Return the [X, Y] coordinate for the center point of the cell that contains the specified text.  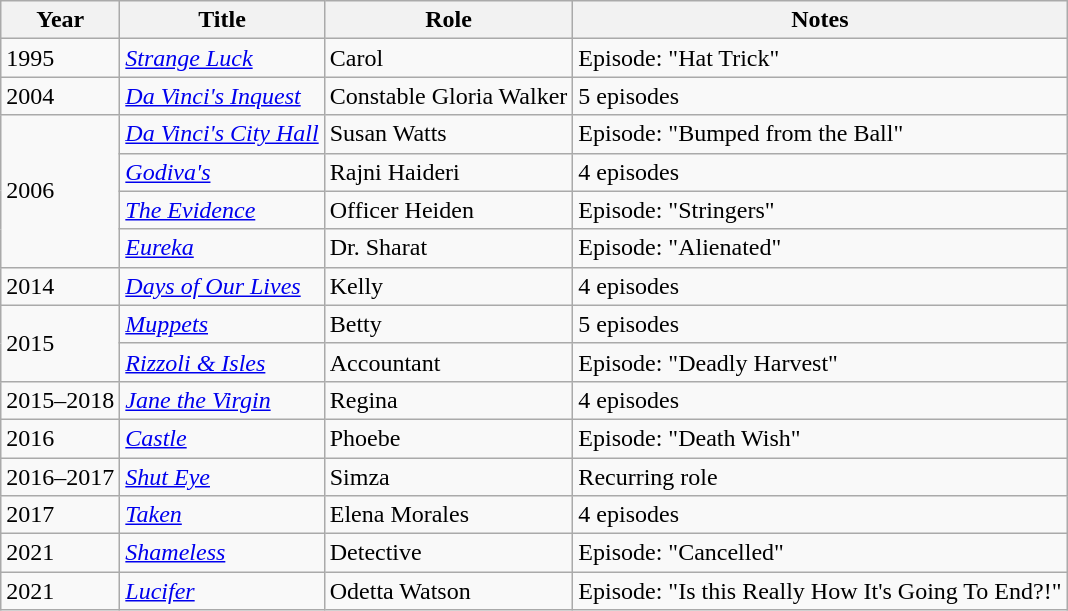
Episode: "Hat Trick" [820, 58]
Strange Luck [222, 58]
2016–2017 [60, 477]
Taken [222, 515]
2015–2018 [60, 400]
Regina [448, 400]
2017 [60, 515]
1995 [60, 58]
Da Vinci's Inquest [222, 96]
Shameless [222, 553]
Elena Morales [448, 515]
Rizzoli & Isles [222, 362]
Accountant [448, 362]
Episode: "Is this Really How It's Going To End?!" [820, 591]
Godiva's [222, 172]
Days of Our Lives [222, 286]
Title [222, 20]
Muppets [222, 324]
Shut Eye [222, 477]
Notes [820, 20]
Officer Heiden [448, 210]
Episode: "Deadly Harvest" [820, 362]
Role [448, 20]
Castle [222, 438]
Carol [448, 58]
Da Vinci's City Hall [222, 134]
Susan Watts [448, 134]
2006 [60, 191]
Odetta Watson [448, 591]
Recurring role [820, 477]
Simza [448, 477]
Rajni Haideri [448, 172]
Episode: "Death Wish" [820, 438]
2015 [60, 343]
Eureka [222, 248]
2016 [60, 438]
Detective [448, 553]
Dr. Sharat [448, 248]
Episode: "Cancelled" [820, 553]
Constable Gloria Walker [448, 96]
Kelly [448, 286]
2014 [60, 286]
Episode: "Bumped from the Ball" [820, 134]
Betty [448, 324]
Year [60, 20]
Episode: "Alienated" [820, 248]
Episode: "Stringers" [820, 210]
The Evidence [222, 210]
2004 [60, 96]
Phoebe [448, 438]
Jane the Virgin [222, 400]
Lucifer [222, 591]
